Return the [X, Y] coordinate for the center point of the cell that contains the specified text.  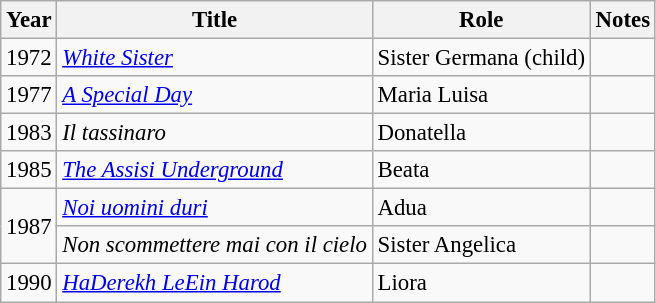
Donatella [481, 133]
Adua [481, 208]
1972 [29, 58]
Maria Luisa [481, 95]
Beata [481, 170]
Role [481, 20]
Year [29, 20]
Non scommettere mai con il cielo [214, 245]
Liora [481, 283]
A Special Day [214, 95]
Notes [622, 20]
Il tassinaro [214, 133]
HaDerekh LeEin Harod [214, 283]
1985 [29, 170]
White Sister [214, 58]
1987 [29, 226]
The Assisi Underground [214, 170]
Noi uomini duri [214, 208]
1983 [29, 133]
Sister Germana (child) [481, 58]
Title [214, 20]
Sister Angelica [481, 245]
1977 [29, 95]
1990 [29, 283]
